Determine the (X, Y) coordinate at the center of the cell enclosing the given text.  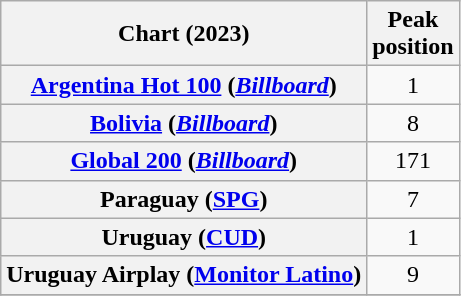
Uruguay Airplay (Monitor Latino) (184, 275)
7 (413, 199)
Global 200 (Billboard) (184, 161)
Chart (2023) (184, 34)
171 (413, 161)
8 (413, 123)
Uruguay (CUD) (184, 237)
Argentina Hot 100 (Billboard) (184, 85)
Peak position (413, 34)
Bolivia (Billboard) (184, 123)
Paraguay (SPG) (184, 199)
9 (413, 275)
